Identify which cell holds the provided text, then report its (X, Y) central coordinate. 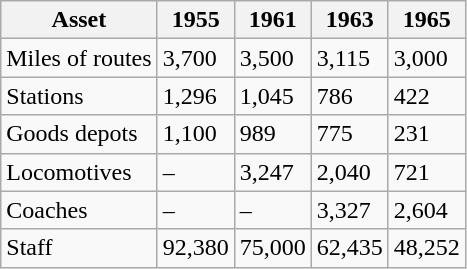
Asset (79, 20)
3,500 (272, 58)
Goods depots (79, 134)
422 (426, 96)
1965 (426, 20)
3,247 (272, 172)
231 (426, 134)
989 (272, 134)
3,115 (350, 58)
Miles of routes (79, 58)
48,252 (426, 248)
1,296 (196, 96)
3,327 (350, 210)
2,604 (426, 210)
786 (350, 96)
Locomotives (79, 172)
Staff (79, 248)
1961 (272, 20)
3,700 (196, 58)
1,100 (196, 134)
62,435 (350, 248)
75,000 (272, 248)
92,380 (196, 248)
721 (426, 172)
1955 (196, 20)
Coaches (79, 210)
3,000 (426, 58)
775 (350, 134)
1963 (350, 20)
Stations (79, 96)
2,040 (350, 172)
1,045 (272, 96)
